From the cell containing the given text, extract its center point as [x, y] coordinate. 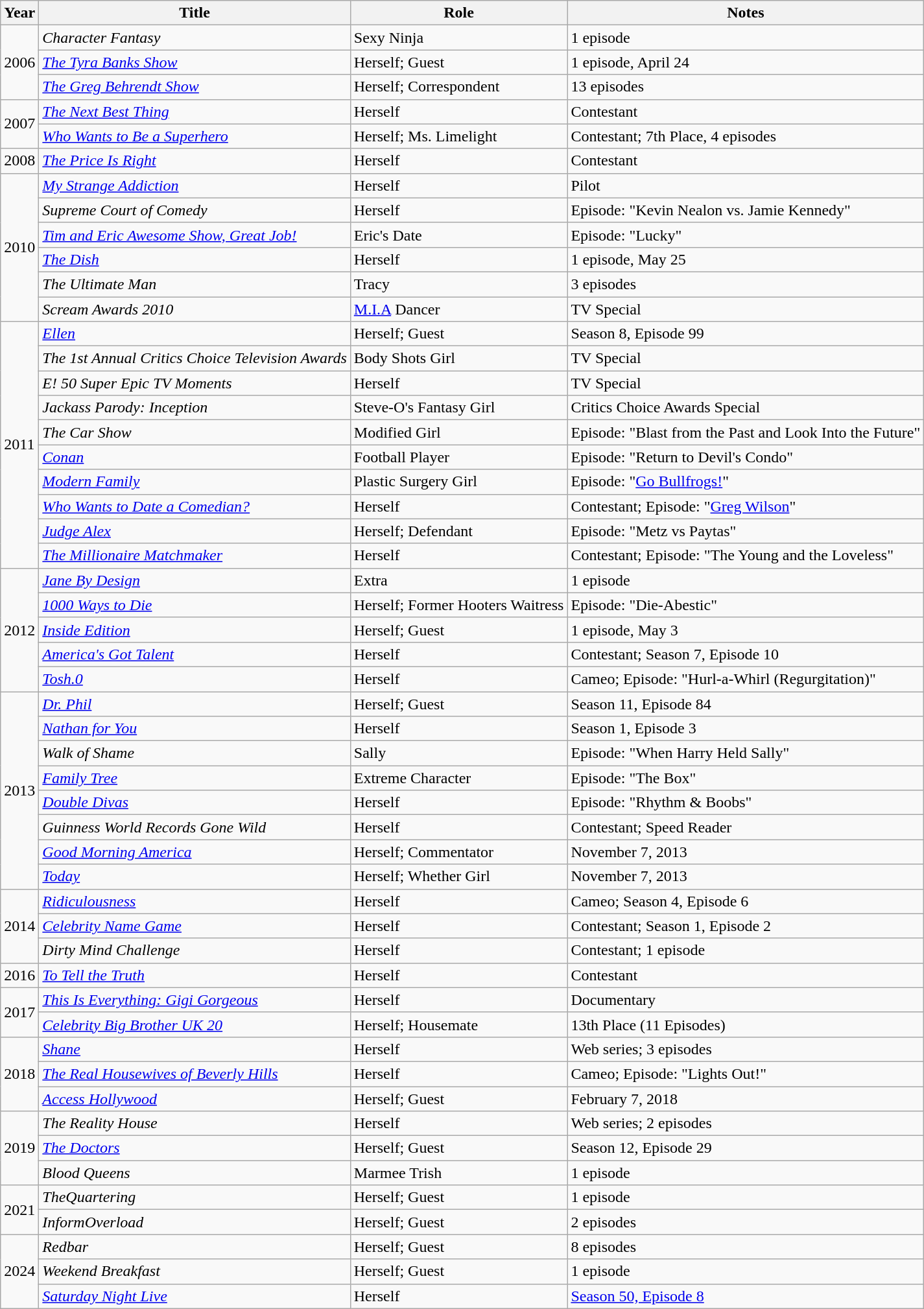
Herself; Defendant [459, 531]
Character Fantasy [195, 38]
Contestant; 1 episode [746, 950]
1 episode, April 24 [746, 62]
Season 1, Episode 3 [746, 729]
The Next Best Thing [195, 112]
Cameo; Episode: "Lights Out!" [746, 1074]
2 episodes [746, 1222]
The Reality House [195, 1124]
Weekend Breakfast [195, 1271]
Guinness World Records Gone Wild [195, 827]
The Tyra Banks Show [195, 62]
Episode: "Kevin Nealon vs. Jamie Kennedy" [746, 210]
Herself; Correspondent [459, 87]
Ridiculousness [195, 901]
Who Wants to Be a Superhero [195, 136]
8 episodes [746, 1247]
Season 11, Episode 84 [746, 703]
Eric's Date [459, 235]
Tracy [459, 284]
Plastic Surgery Girl [459, 482]
Contestant; Episode: "Greg Wilson" [746, 506]
2012 [19, 630]
2011 [19, 445]
Episode: "Metz vs Paytas" [746, 531]
Episode: "Return to Devil's Condo" [746, 457]
The Car Show [195, 432]
Saturday Night Live [195, 1296]
Good Morning America [195, 852]
2013 [19, 790]
Who Wants to Date a Comedian? [195, 506]
1 episode, May 3 [746, 630]
3 episodes [746, 284]
2021 [19, 1210]
Contestant; Season 1, Episode 2 [746, 926]
Inside Edition [195, 630]
Redbar [195, 1247]
Season 12, Episode 29 [746, 1148]
2010 [19, 247]
Tim and Eric Awesome Show, Great Job! [195, 235]
2008 [19, 161]
Critics Choice Awards Special [746, 408]
Episode: "When Harry Held Sally" [746, 753]
Episode: "Rhythm & Boobs" [746, 803]
Tosh.0 [195, 679]
The Price Is Right [195, 161]
Jane By Design [195, 580]
Walk of Shame [195, 753]
Cameo; Season 4, Episode 6 [746, 901]
To Tell the Truth [195, 975]
Supreme Court of Comedy [195, 210]
Family Tree [195, 778]
Jackass Parody: Inception [195, 408]
Herself; Ms. Limelight [459, 136]
2007 [19, 124]
2006 [19, 62]
Modern Family [195, 482]
2016 [19, 975]
Marmee Trish [459, 1173]
E! 50 Super Epic TV Moments [195, 383]
Scream Awards 2010 [195, 309]
The Greg Behrendt Show [195, 87]
Steve-O's Fantasy Girl [459, 408]
Extra [459, 580]
Contestant; Season 7, Episode 10 [746, 654]
2024 [19, 1271]
Today [195, 877]
The Ultimate Man [195, 284]
Blood Queens [195, 1173]
The Real Housewives of Beverly Hills [195, 1074]
Herself; Housemate [459, 1024]
Web series; 2 episodes [746, 1124]
M.I.A Dancer [459, 309]
February 7, 2018 [746, 1099]
Nathan for You [195, 729]
The Millionaire Matchmaker [195, 556]
Herself; Commentator [459, 852]
The Doctors [195, 1148]
Episode: "Go Bullfrogs!" [746, 482]
Access Hollywood [195, 1099]
This Is Everything: Gigi Gorgeous [195, 1000]
Role [459, 13]
Title [195, 13]
Sexy Ninja [459, 38]
InformOverload [195, 1222]
Season 50, Episode 8 [746, 1296]
Body Shots Girl [459, 359]
Documentary [746, 1000]
Judge Alex [195, 531]
Herself; Former Hooters Waitress [459, 605]
Celebrity Name Game [195, 926]
2014 [19, 926]
1000 Ways to Die [195, 605]
Modified Girl [459, 432]
Episode: "The Box" [746, 778]
The 1st Annual Critics Choice Television Awards [195, 359]
2018 [19, 1074]
Pilot [746, 185]
Episode: "Lucky" [746, 235]
Shane [195, 1049]
Celebrity Big Brother UK 20 [195, 1024]
Episode: "Blast from the Past and Look Into the Future" [746, 432]
13 episodes [746, 87]
Sally [459, 753]
Conan [195, 457]
Notes [746, 13]
13th Place (11 Episodes) [746, 1024]
2019 [19, 1148]
Season 8, Episode 99 [746, 334]
Contestant; Speed Reader [746, 827]
My Strange Addiction [195, 185]
Extreme Character [459, 778]
The Dish [195, 259]
Year [19, 13]
Dirty Mind Challenge [195, 950]
Football Player [459, 457]
Contestant; Episode: "The Young and the Loveless" [746, 556]
Ellen [195, 334]
1 episode, May 25 [746, 259]
Web series; 3 episodes [746, 1049]
Contestant; 7th Place, 4 episodes [746, 136]
Herself; Whether Girl [459, 877]
Double Divas [195, 803]
TheQuartering [195, 1197]
Cameo; Episode: "Hurl-a-Whirl (Regurgitation)" [746, 679]
Dr. Phil [195, 703]
America's Got Talent [195, 654]
2017 [19, 1012]
Episode: "Die-Abestic" [746, 605]
